Identify which cell holds the provided text, then report its (X, Y) central coordinate. 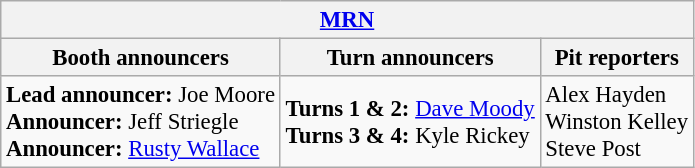
Booth announcers (141, 58)
MRN (348, 20)
Lead announcer: Joe MooreAnnouncer: Jeff StriegleAnnouncer: Rusty Wallace (141, 122)
Pit reporters (616, 58)
Turn announcers (410, 58)
Alex HaydenWinston KelleySteve Post (616, 122)
Turns 1 & 2: Dave MoodyTurns 3 & 4: Kyle Rickey (410, 122)
